Output the [x, y] coordinate of the center of the cell containing the given text.  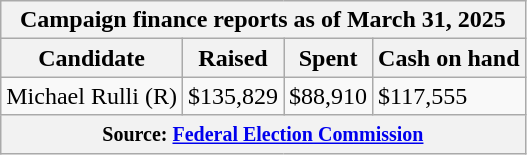
$88,910 [328, 96]
Candidate [92, 58]
Campaign finance reports as of March 31, 2025 [263, 20]
Cash on hand [449, 58]
Source: Federal Election Commission [263, 134]
Michael Rulli (R) [92, 96]
$135,829 [232, 96]
Spent [328, 58]
Raised [232, 58]
$117,555 [449, 96]
